Scan for the cell matching the given text and deliver its (X, Y) coordinate at center. 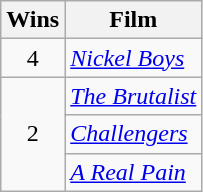
A Real Pain (134, 172)
4 (33, 58)
Nickel Boys (134, 58)
Film (134, 20)
Wins (33, 20)
Challengers (134, 134)
2 (33, 134)
The Brutalist (134, 96)
